Extract the [X, Y] coordinate from the center of the cell holding the provided text.  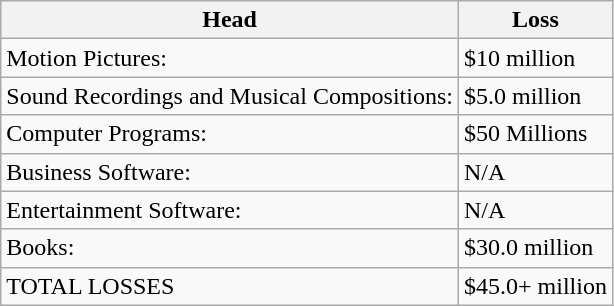
TOTAL LOSSES [230, 286]
Books: [230, 248]
$45.0+ million [535, 286]
Computer Programs: [230, 134]
Entertainment Software: [230, 210]
$5.0 million [535, 96]
Head [230, 20]
$30.0 million [535, 248]
$50 Millions [535, 134]
Sound Recordings and Musical Compositions: [230, 96]
Business Software: [230, 172]
Loss [535, 20]
Motion Pictures: [230, 58]
$10 million [535, 58]
